Capture the cell that displays the provided text and extract its (X, Y) central coordinate. 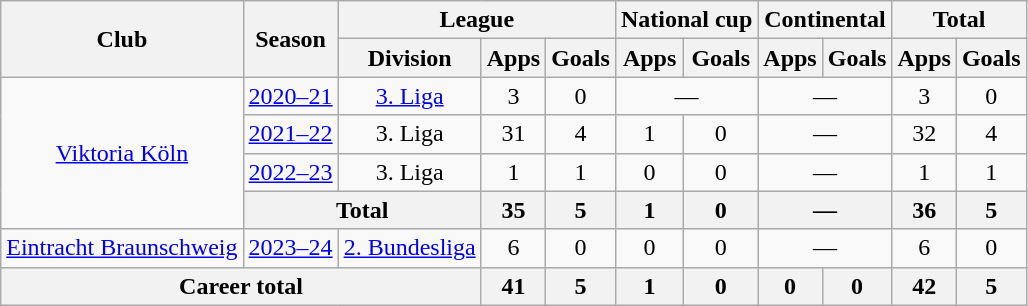
2021–22 (290, 134)
Eintracht Braunschweig (122, 248)
Viktoria Köln (122, 153)
36 (924, 210)
Season (290, 39)
Club (122, 39)
2020–21 (290, 96)
41 (513, 286)
Division (410, 58)
League (476, 20)
31 (513, 134)
42 (924, 286)
2. Bundesliga (410, 248)
2022–23 (290, 172)
32 (924, 134)
35 (513, 210)
National cup (686, 20)
Continental (825, 20)
2023–24 (290, 248)
Career total (241, 286)
